Find where the given text appears and provide that cell's center as [x, y] coordinate. 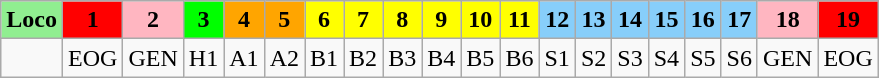
4 [244, 20]
S2 [593, 58]
16 [703, 20]
A1 [244, 58]
9 [442, 20]
15 [666, 20]
7 [364, 20]
11 [520, 20]
6 [324, 20]
A2 [284, 58]
17 [739, 20]
8 [402, 20]
S6 [739, 58]
S5 [703, 58]
3 [203, 20]
B5 [480, 58]
B6 [520, 58]
18 [787, 20]
13 [593, 20]
S4 [666, 58]
2 [153, 20]
S3 [630, 58]
B2 [364, 58]
14 [630, 20]
B1 [324, 58]
1 [92, 20]
B3 [402, 58]
19 [848, 20]
5 [284, 20]
12 [557, 20]
10 [480, 20]
H1 [203, 58]
S1 [557, 58]
Loco [32, 20]
B4 [442, 58]
